Pinpoint the cell where the given text exists, returning its (X, Y) midpoint coordinate. 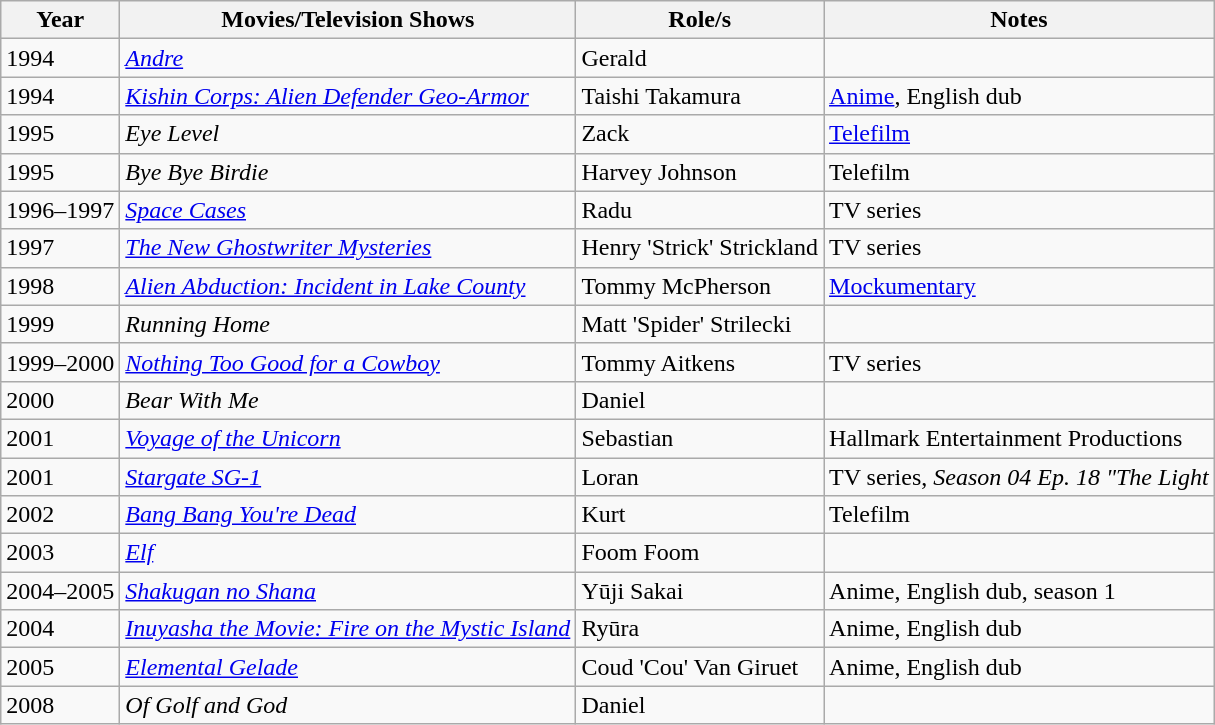
Coud 'Cou' Van Giruet (700, 667)
Bear With Me (348, 400)
1999 (60, 324)
2004–2005 (60, 591)
Andre (348, 58)
Of Golf and God (348, 705)
The New Ghostwriter Mysteries (348, 248)
Gerald (700, 58)
1998 (60, 286)
Alien Abduction: Incident in Lake County (348, 286)
Henry 'Strick' Strickland (700, 248)
Notes (1020, 20)
Anime, English dub, season 1 (1020, 591)
Radu (700, 210)
Movies/Television Shows (348, 20)
Running Home (348, 324)
Mockumentary (1020, 286)
Elf (348, 553)
Harvey Johnson (700, 172)
Elemental Gelade (348, 667)
Yūji Sakai (700, 591)
Shakugan no Shana (348, 591)
2000 (60, 400)
Bye Bye Birdie (348, 172)
Voyage of the Unicorn (348, 438)
Tommy McPherson (700, 286)
Stargate SG-1 (348, 477)
2003 (60, 553)
Foom Foom (700, 553)
Kishin Corps: Alien Defender Geo-Armor (348, 96)
Year (60, 20)
Sebastian (700, 438)
TV series, Season 04 Ep. 18 "The Light (1020, 477)
Inuyasha the Movie: Fire on the Mystic Island (348, 629)
Ryūra (700, 629)
Hallmark Entertainment Productions (1020, 438)
Nothing Too Good for a Cowboy (348, 362)
Matt 'Spider' Strilecki (700, 324)
2004 (60, 629)
2005 (60, 667)
Kurt (700, 515)
1996–1997 (60, 210)
1999–2000 (60, 362)
Bang Bang You're Dead (348, 515)
Space Cases (348, 210)
Zack (700, 134)
Role/s (700, 20)
2008 (60, 705)
2002 (60, 515)
Eye Level (348, 134)
Loran (700, 477)
Tommy Aitkens (700, 362)
Taishi Takamura (700, 96)
1997 (60, 248)
